Provide the [X, Y] coordinate of the cell's center where the given text is located.  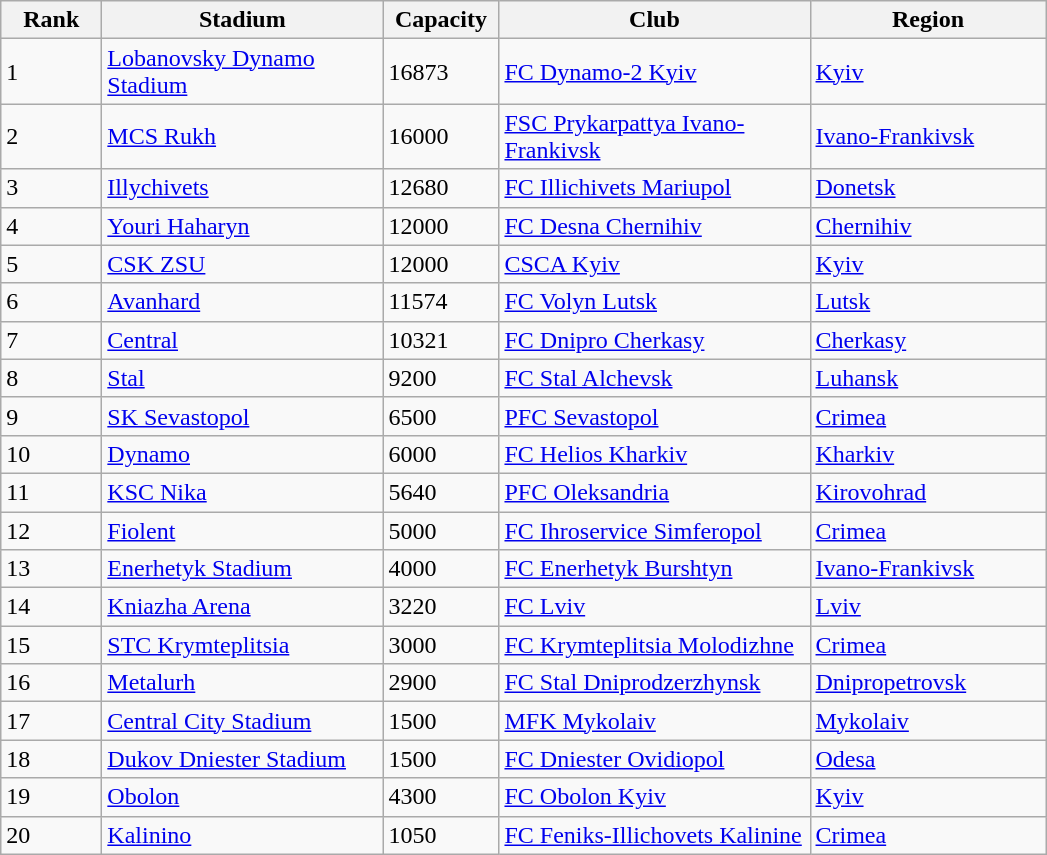
5000 [441, 531]
Enerhetyk Stadium [242, 569]
9200 [441, 378]
Metalurh [242, 683]
FC Obolon Kyiv [654, 797]
Lobanovsky Dynamo Stadium [242, 72]
FC Dynamo-2 Kyiv [654, 72]
Kharkiv [928, 454]
Kalinino [242, 835]
Lviv [928, 607]
Odesa [928, 759]
6000 [441, 454]
PFC Oleksandria [654, 492]
Avanhard [242, 302]
9 [52, 416]
Donetsk [928, 188]
MFK Mykolaiv [654, 721]
FC Stal Alchevsk [654, 378]
12680 [441, 188]
Cherkasy [928, 340]
FC Lviv [654, 607]
Dynamo [242, 454]
19 [52, 797]
16 [52, 683]
MCS Rukh [242, 136]
FC Volyn Lutsk [654, 302]
Rank [52, 20]
Central [242, 340]
FC Stal Dniprodzerzhynsk [654, 683]
FC Krymteplitsia Molodizhne [654, 645]
FC Helios Kharkiv [654, 454]
13 [52, 569]
FC Feniks-Illichovets Kalinine [654, 835]
6 [52, 302]
7 [52, 340]
Central City Stadium [242, 721]
FC Dniester Ovidiopol [654, 759]
Obolon [242, 797]
Youri Haharyn [242, 226]
Fiolent [242, 531]
14 [52, 607]
3220 [441, 607]
12 [52, 531]
Kniazha Arena [242, 607]
1 [52, 72]
CSCA Kyiv [654, 264]
16873 [441, 72]
Lutsk [928, 302]
11574 [441, 302]
FC Ihroservice Simferopol [654, 531]
3 [52, 188]
KSC Nika [242, 492]
Club [654, 20]
10321 [441, 340]
1050 [441, 835]
11 [52, 492]
2900 [441, 683]
Stal [242, 378]
FSC Prykarpattya Ivano-Frankivsk [654, 136]
FC Dnipro Cherkasy [654, 340]
5640 [441, 492]
Capacity [441, 20]
17 [52, 721]
5 [52, 264]
4300 [441, 797]
Dukov Dniester Stadium [242, 759]
16000 [441, 136]
Kirovohrad [928, 492]
FC Illichivets Mariupol [654, 188]
3000 [441, 645]
FC Desna Chernihiv [654, 226]
4 [52, 226]
Region [928, 20]
10 [52, 454]
Luhansk [928, 378]
6500 [441, 416]
4000 [441, 569]
Mykolaiv [928, 721]
CSK ZSU [242, 264]
8 [52, 378]
SK Sevastopol [242, 416]
STC Krymteplitsia [242, 645]
Stadium [242, 20]
Illychivets [242, 188]
15 [52, 645]
18 [52, 759]
20 [52, 835]
Chernihiv [928, 226]
FC Enerhetyk Burshtyn [654, 569]
2 [52, 136]
Dnipropetrovsk [928, 683]
PFC Sevastopol [654, 416]
